For the text-containing cell, return its midpoint in (x, y) coordinate format. 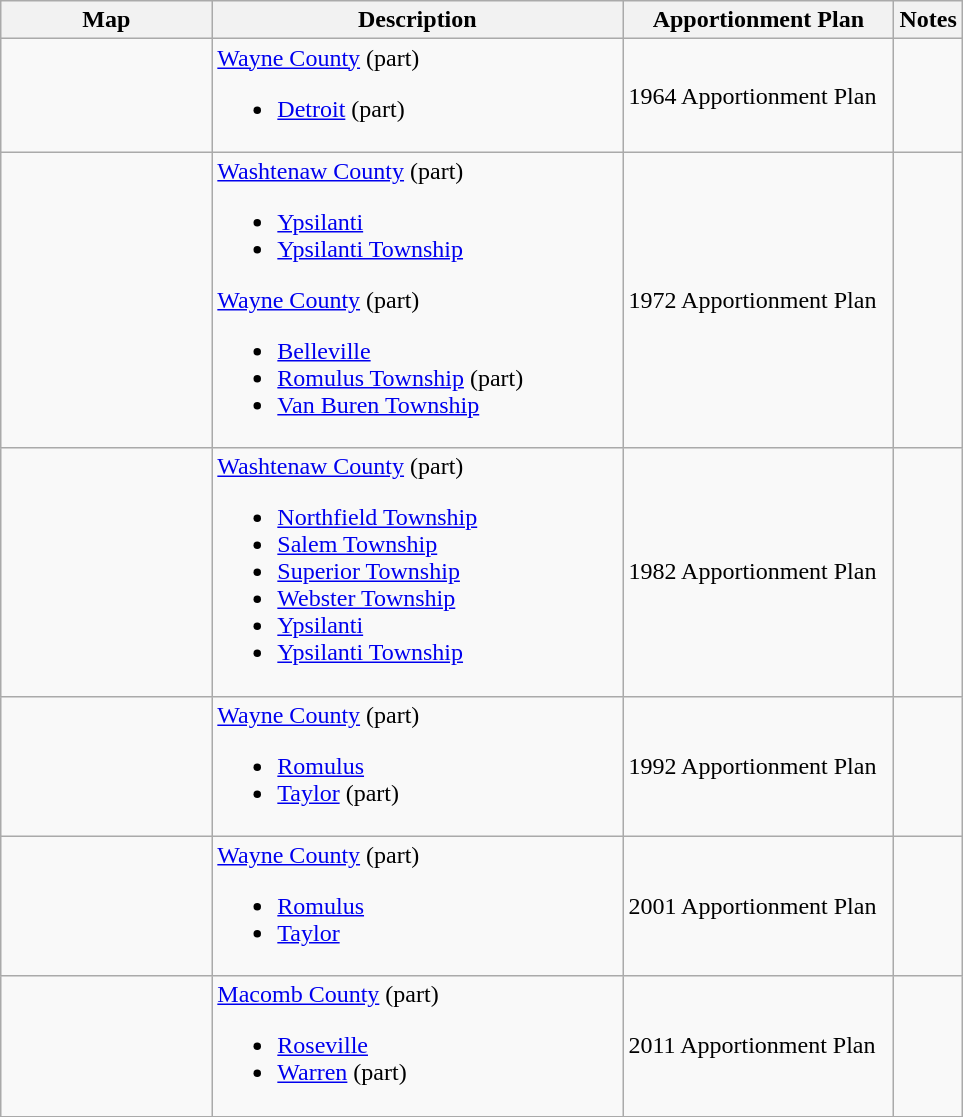
Washtenaw County (part)YpsilantiYpsilanti TownshipWayne County (part)BellevilleRomulus Township (part)Van Buren Township (418, 300)
1964 Apportionment Plan (758, 96)
Wayne County (part)RomulusTaylor (418, 906)
Washtenaw County (part)Northfield TownshipSalem TownshipSuperior TownshipWebster TownshipYpsilantiYpsilanti Township (418, 572)
1982 Apportionment Plan (758, 572)
Apportionment Plan (758, 20)
Wayne County (part)RomulusTaylor (part) (418, 766)
2011 Apportionment Plan (758, 1046)
Macomb County (part)RosevilleWarren (part) (418, 1046)
Description (418, 20)
1992 Apportionment Plan (758, 766)
Wayne County (part)Detroit (part) (418, 96)
Notes (928, 20)
2001 Apportionment Plan (758, 906)
1972 Apportionment Plan (758, 300)
Map (106, 20)
